Detect which cell encompasses the target text, then output its (X, Y) center coordinate. 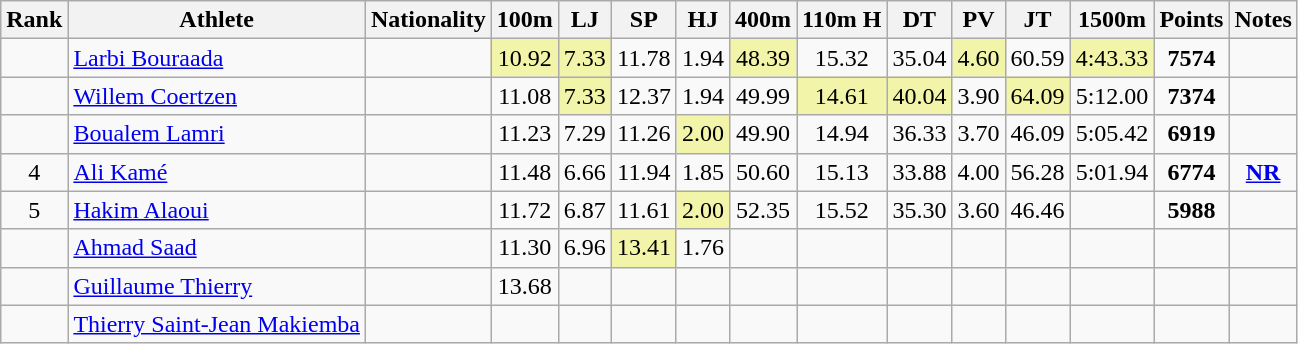
11.48 (524, 172)
Points (1192, 20)
Athlete (217, 20)
10.92 (524, 58)
Willem Coertzen (217, 96)
49.99 (762, 96)
49.90 (762, 134)
48.39 (762, 58)
52.35 (762, 210)
7574 (1192, 58)
Nationality (428, 20)
11.08 (524, 96)
11.78 (644, 58)
Notes (1263, 20)
15.32 (842, 58)
64.09 (1038, 96)
14.94 (842, 134)
15.52 (842, 210)
1500m (1112, 20)
6.87 (584, 210)
11.72 (524, 210)
6.96 (584, 248)
Hakim Alaoui (217, 210)
Ali Kamé (217, 172)
Guillaume Thierry (217, 286)
35.04 (920, 58)
7374 (1192, 96)
36.33 (920, 134)
Ahmad Saad (217, 248)
33.88 (920, 172)
11.23 (524, 134)
6919 (1192, 134)
6.66 (584, 172)
5:12.00 (1112, 96)
56.28 (1038, 172)
1.85 (702, 172)
SP (644, 20)
13.68 (524, 286)
4.60 (978, 58)
400m (762, 20)
5:05.42 (1112, 134)
3.90 (978, 96)
3.70 (978, 134)
PV (978, 20)
50.60 (762, 172)
60.59 (1038, 58)
46.46 (1038, 210)
JT (1038, 20)
HJ (702, 20)
14.61 (842, 96)
Larbi Bouraada (217, 58)
3.60 (978, 210)
12.37 (644, 96)
DT (920, 20)
4 (34, 172)
15.13 (842, 172)
40.04 (920, 96)
5 (34, 210)
4:43.33 (1112, 58)
Rank (34, 20)
NR (1263, 172)
7.29 (584, 134)
100m (524, 20)
46.09 (1038, 134)
110m H (842, 20)
6774 (1192, 172)
Boualem Lamri (217, 134)
11.94 (644, 172)
Thierry Saint-Jean Makiemba (217, 324)
5988 (1192, 210)
1.76 (702, 248)
11.61 (644, 210)
35.30 (920, 210)
13.41 (644, 248)
4.00 (978, 172)
LJ (584, 20)
5:01.94 (1112, 172)
11.30 (524, 248)
11.26 (644, 134)
